Return the (X, Y) coordinate for the center point of the cell that contains the specified text.  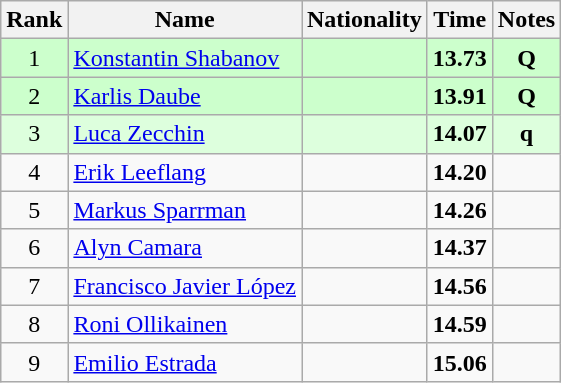
15.06 (460, 362)
Francisco Javier López (185, 286)
Time (460, 20)
14.07 (460, 134)
Name (185, 20)
q (526, 134)
Markus Sparrman (185, 210)
5 (34, 210)
14.26 (460, 210)
14.56 (460, 286)
7 (34, 286)
8 (34, 324)
Rank (34, 20)
3 (34, 134)
Konstantin Shabanov (185, 58)
14.20 (460, 172)
13.91 (460, 96)
13.73 (460, 58)
Emilio Estrada (185, 362)
Karlis Daube (185, 96)
6 (34, 248)
Alyn Camara (185, 248)
Roni Ollikainen (185, 324)
2 (34, 96)
4 (34, 172)
Luca Zecchin (185, 134)
Nationality (365, 20)
1 (34, 58)
Notes (526, 20)
9 (34, 362)
Erik Leeflang (185, 172)
14.37 (460, 248)
14.59 (460, 324)
